Output the (x, y) coordinate of the center of the cell containing the given text.  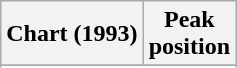
Chart (1993) (72, 34)
Peakposition (189, 34)
